Return (x, y) of the center of cell containing provided text 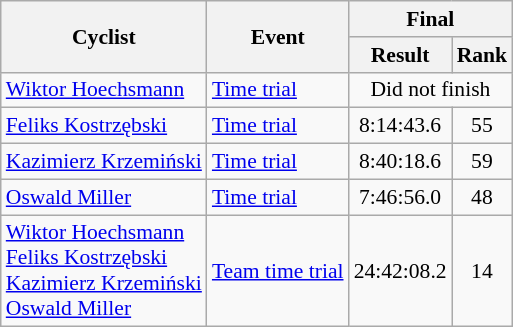
Final (431, 19)
Feliks Kostrzębski (104, 126)
48 (482, 197)
59 (482, 162)
Wiktor Hoechsmann Feliks Kostrzębski Kazimierz Krzemiński Oswald Miller (104, 271)
Event (278, 36)
Rank (482, 55)
55 (482, 126)
8:14:43.6 (400, 126)
Wiktor Hoechsmann (104, 90)
Team time trial (278, 271)
Cyclist (104, 36)
14 (482, 271)
Result (400, 55)
Did not finish (431, 90)
Oswald Miller (104, 197)
7:46:56.0 (400, 197)
24:42:08.2 (400, 271)
Kazimierz Krzemiński (104, 162)
8:40:18.6 (400, 162)
